Provide the (x, y) coordinate of the cell's center where the given text is located.  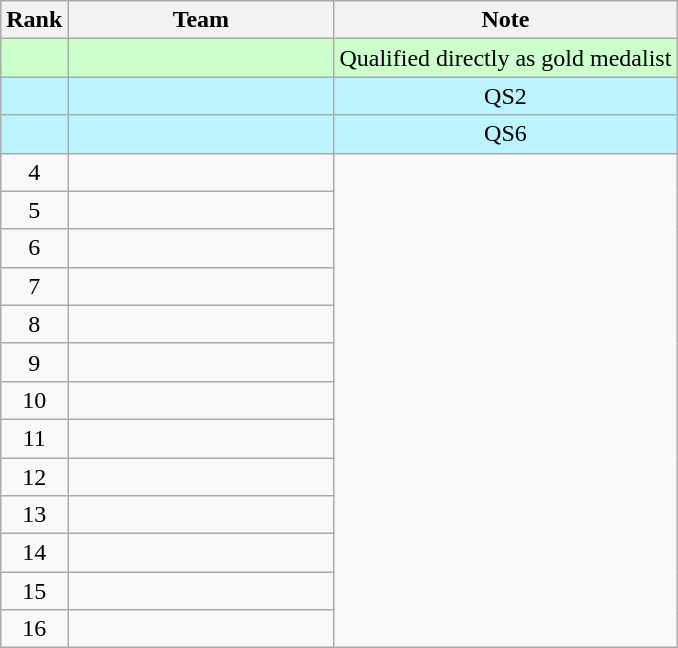
10 (34, 400)
6 (34, 248)
15 (34, 591)
Rank (34, 20)
4 (34, 172)
7 (34, 286)
13 (34, 515)
QS6 (506, 134)
Qualified directly as gold medalist (506, 58)
9 (34, 362)
12 (34, 477)
Note (506, 20)
5 (34, 210)
QS2 (506, 96)
14 (34, 553)
16 (34, 629)
8 (34, 324)
Team (201, 20)
11 (34, 438)
